Extract the [X, Y] coordinate from the center of the cell holding the provided text.  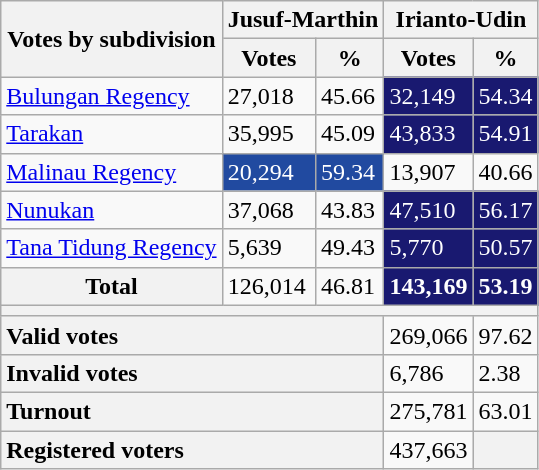
49.43 [350, 248]
56.17 [506, 210]
47,510 [428, 210]
Nunukan [112, 210]
437,663 [428, 449]
46.81 [350, 286]
Invalid votes [192, 373]
2.38 [506, 373]
5,639 [268, 248]
43,833 [428, 134]
54.91 [506, 134]
53.19 [506, 286]
27,018 [268, 96]
Votes by subdivision [112, 39]
269,066 [428, 335]
Turnout [192, 411]
37,068 [268, 210]
20,294 [268, 172]
97.62 [506, 335]
Tana Tidung Regency [112, 248]
13,907 [428, 172]
43.83 [350, 210]
Registered voters [192, 449]
Total [112, 286]
Malinau Regency [112, 172]
Irianto-Udin [461, 20]
Bulungan Regency [112, 96]
40.66 [506, 172]
143,169 [428, 286]
45.66 [350, 96]
54.34 [506, 96]
35,995 [268, 134]
275,781 [428, 411]
126,014 [268, 286]
5,770 [428, 248]
6,786 [428, 373]
Tarakan [112, 134]
63.01 [506, 411]
Valid votes [192, 335]
Jusuf-Marthin [303, 20]
45.09 [350, 134]
50.57 [506, 248]
32,149 [428, 96]
59.34 [350, 172]
